From the cell containing the given text, extract its center point as (X, Y) coordinate. 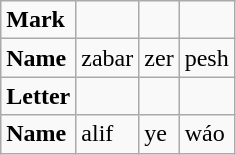
ye (159, 134)
wáo (206, 134)
Mark (38, 20)
pesh (206, 58)
Letter (38, 96)
zabar (108, 58)
zer (159, 58)
alif (108, 134)
